Output the (X, Y) coordinate of the center of the cell containing the given text.  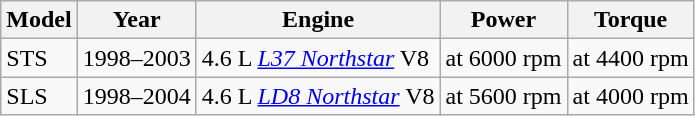
at 4000 rpm (630, 96)
Power (504, 20)
SLS (39, 96)
STS (39, 58)
at 5600 rpm (504, 96)
4.6 L LD8 Northstar V8 (318, 96)
Model (39, 20)
1998–2004 (136, 96)
at 6000 rpm (504, 58)
Torque (630, 20)
1998–2003 (136, 58)
at 4400 rpm (630, 58)
Year (136, 20)
Engine (318, 20)
4.6 L L37 Northstar V8 (318, 58)
